Return [X, Y] of the center of cell containing provided text 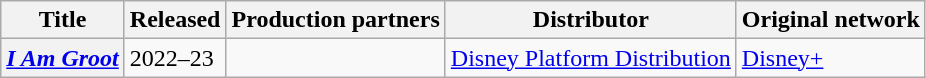
Production partners [336, 20]
Disney Platform Distribution [590, 58]
Title [63, 20]
Original network [830, 20]
Disney+ [830, 58]
Released [175, 20]
I Am Groot [63, 58]
2022–23 [175, 58]
Distributor [590, 20]
